Scan for the cell matching the given text and deliver its [X, Y] coordinate at center. 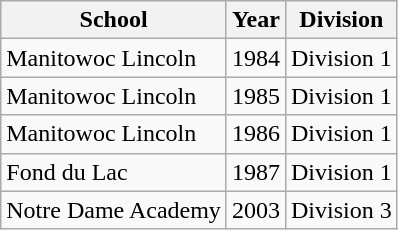
School [114, 20]
1984 [256, 58]
Division [341, 20]
Fond du Lac [114, 172]
1987 [256, 172]
Notre Dame Academy [114, 210]
1986 [256, 134]
2003 [256, 210]
1985 [256, 96]
Year [256, 20]
Division 3 [341, 210]
